Pinpoint the cell where the given text exists, returning its (x, y) midpoint coordinate. 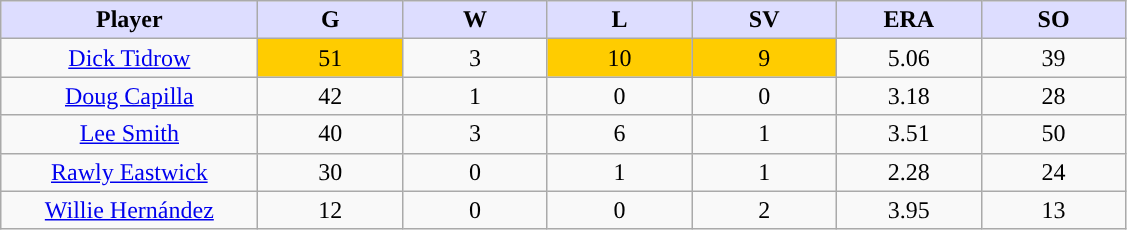
Player (130, 20)
L (620, 20)
9 (764, 58)
Doug Capilla (130, 96)
SO (1054, 20)
W (476, 20)
Dick Tidrow (130, 58)
51 (330, 58)
G (330, 20)
42 (330, 96)
ERA (910, 20)
Rawly Eastwick (130, 172)
50 (1054, 134)
5.06 (910, 58)
Lee Smith (130, 134)
28 (1054, 96)
3.95 (910, 210)
24 (1054, 172)
30 (330, 172)
3.18 (910, 96)
13 (1054, 210)
2.28 (910, 172)
SV (764, 20)
12 (330, 210)
Willie Hernández (130, 210)
10 (620, 58)
40 (330, 134)
2 (764, 210)
3.51 (910, 134)
6 (620, 134)
39 (1054, 58)
